Identify which cell holds the provided text, then report its [x, y] central coordinate. 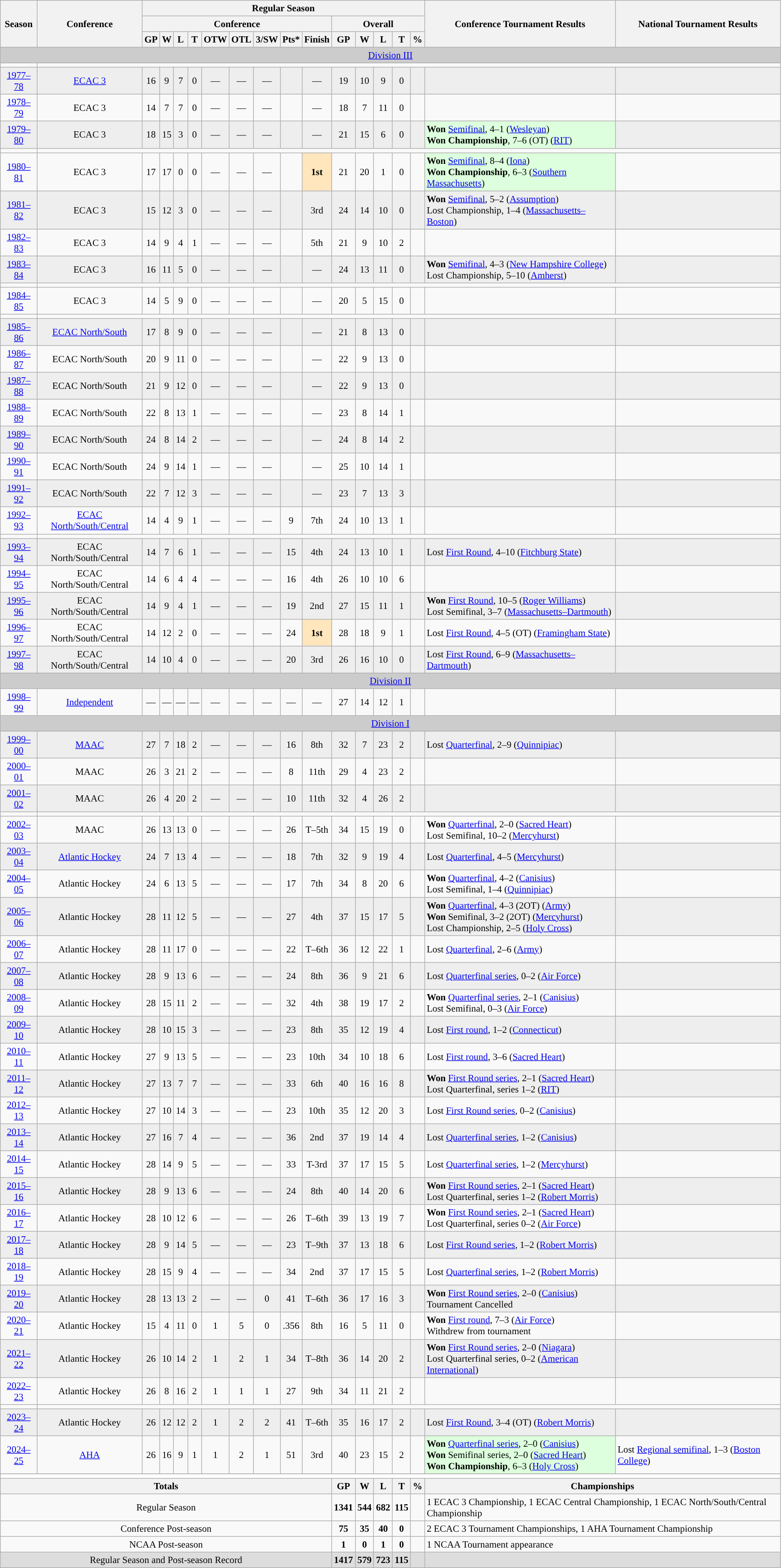
Lost First round, 1–2 (Connecticut) [520, 1029]
Won First Round series, 2–0 (Niagara)Lost Quarterfinal series, 0–2 (American International) [520, 1358]
2010–11 [19, 1057]
1981–82 [19, 210]
T-3rd [317, 1165]
Lost First round, 3–6 (Sacred Heart) [520, 1057]
2024–25 [19, 1455]
1994–95 [19, 579]
1989–90 [19, 440]
Won First Round series, 2–1 (Sacred Heart)Lost Quarterfinal, series 1–2 (RIT) [520, 1084]
Championships [603, 1486]
1985–86 [19, 332]
2 ECAC 3 Tournament Championships, 1 AHA Tournament Championship [603, 1529]
Won First round, 7–3 (Air Force)Withdrew from tournament [520, 1326]
Overall [378, 24]
Won Semifinal, 8–4 (Iona) Won Championship, 6–3 (Southern Massachusetts) [520, 172]
Lost First Round series, 1–2 (Robert Morris) [520, 1245]
51 [291, 1455]
2013–14 [19, 1137]
Conference Post-season [166, 1529]
2019–20 [19, 1299]
1996–97 [19, 633]
2007–08 [19, 976]
Won First Round, 10–5 (Roger Williams)Lost Semifinal, 3–7 (Massachusetts–Dartmouth) [520, 606]
2022–23 [19, 1391]
Lost Quarterfinal, 4–5 (Mercyhurst) [520, 857]
1998–99 [19, 702]
1983–84 [19, 269]
Lost Quarterfinal series, 0–2 (Air Force) [520, 976]
Finish [317, 40]
Won Quarterfinal, 4–2 (Canisius)Lost Semifinal, 1–4 (Quinnipiac) [520, 884]
2009–10 [19, 1029]
Totals [166, 1486]
2001–02 [19, 799]
Lost Quarterfinal, 2–9 (Quinnipiac) [520, 745]
3/SW [267, 40]
Conference Tournament Results [520, 24]
1993–94 [19, 552]
2002–03 [19, 830]
9th [317, 1391]
T–8th [317, 1358]
2012–13 [19, 1110]
Lost First Round, 4–10 (Fitchburg State) [520, 552]
544 [364, 1507]
1999–00 [19, 745]
Won Semifinal, 4–3 (New Hampshire College) Lost Championship, 5–10 (Amherst) [520, 269]
5th [317, 243]
Won First Round series, 2–1 (Sacred Heart)Lost Quarterfinal, series 1–2 (Robert Morris) [520, 1191]
1979–80 [19, 135]
2020–21 [19, 1326]
Lost Quarterfinal, 2–6 (Army) [520, 949]
2008–09 [19, 1003]
T–5th [317, 830]
Won Quarterfinal series, 2–1 (Canisius)Lost Semifinal, 0–3 (Air Force) [520, 1003]
Won Quarterfinal, 2–0 (Sacred Heart)Lost Semifinal, 10–2 (Mercyhurst) [520, 830]
OTL [242, 40]
Regular Season and Post-season Record [166, 1560]
682 [383, 1507]
579 [364, 1560]
1980–81 [19, 172]
723 [383, 1560]
1978–79 [19, 108]
Lost First Round, 3–4 (OT) (Robert Morris) [520, 1422]
1977–78 [19, 81]
1 ECAC 3 Championship, 1 ECAC Central Championship, 1 ECAC North/South/Central Championship [603, 1507]
1986–87 [19, 359]
Lost Quarterfinal series, 1–2 (Robert Morris) [520, 1272]
Won Semifinal, 4–1 (Wesleyan) Won Championship, 7–6 (OT) (RIT) [520, 135]
6th [317, 1084]
Division I [390, 724]
1341 [343, 1507]
1982–83 [19, 243]
29 [343, 772]
2018–19 [19, 1272]
Division II [390, 681]
NCAA Post-season [166, 1545]
1990–91 [19, 467]
T–9th [317, 1245]
2006–07 [19, 949]
1988–89 [19, 413]
39 [343, 1218]
Lost Regional semifinal, 1–3 (Boston College) [698, 1455]
AHA [90, 1455]
1987–88 [19, 386]
Lost First Round, 6–9 (Massachusetts–Dartmouth) [520, 659]
2021–22 [19, 1358]
2003–04 [19, 857]
2014–15 [19, 1165]
1997–98 [19, 659]
.356 [291, 1326]
Pts* [291, 40]
1992–93 [19, 521]
38 [343, 1003]
Won First Round series, 2–1 (Sacred Heart)Lost Quarterfinal, series 0–2 (Air Force) [520, 1218]
Division III [390, 55]
Won Quarterfinal, 4–3 (2OT) (Army)Won Semifinal, 3–2 (2OT) (Mercyhurst)Lost Championship, 2–5 (Holy Cross) [520, 917]
Won Semifinal, 5–2 (Assumption) Lost Championship, 1–4 (Massachusetts–Boston) [520, 210]
Lost First Round, 4–5 (OT) (Framingham State) [520, 633]
75 [343, 1529]
2005–06 [19, 917]
2015–16 [19, 1191]
2011–12 [19, 1084]
National Tournament Results [698, 24]
1995–96 [19, 606]
Independent [90, 702]
Lost First Round series, 0–2 (Canisius) [520, 1110]
Lost Quarterfinal series, 1–2 (Mercyhurst) [520, 1165]
2023–24 [19, 1422]
2016–17 [19, 1218]
2004–05 [19, 884]
OTW [215, 40]
Lost Quarterfinal series, 1–2 (Canisius) [520, 1137]
25 [343, 467]
1417 [343, 1560]
2017–18 [19, 1245]
Season [19, 24]
1991–92 [19, 493]
1 NCAA Tournament appearance [603, 1545]
1984–85 [19, 301]
Won Quarterfinal series, 2–0 (Canisius)Won Semifinal series, 2–0 (Sacred Heart)Won Championship, 6–3 (Holy Cross) [520, 1455]
Won First Round series, 2–0 (Canisius)Tournament Cancelled [520, 1299]
2000–01 [19, 772]
